Return [X, Y] of the center of cell containing provided text 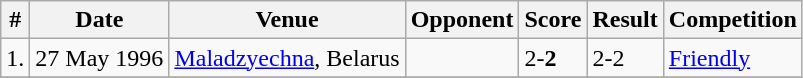
Opponent [462, 20]
Venue [287, 20]
Result [625, 20]
27 May 1996 [100, 58]
Score [553, 20]
Competition [732, 20]
# [16, 20]
1. [16, 58]
Maladzyechna, Belarus [287, 58]
Friendly [732, 58]
Date [100, 20]
